Scan for the cell matching the given text and deliver its (X, Y) coordinate at center. 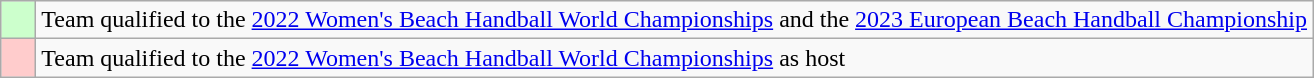
Team qualified to the 2022 Women's Beach Handball World Championships as host (674, 58)
Team qualified to the 2022 Women's Beach Handball World Championships and the 2023 European Beach Handball Championship (674, 20)
